Determine the [X, Y] coordinate at the center of the cell enclosing the given text.  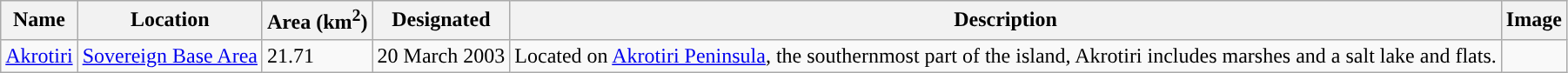
Location [170, 21]
Akrotiri [39, 56]
Name [39, 21]
Image [1533, 21]
Description [1006, 21]
Located on Akrotiri Peninsula, the southernmost part of the island, Akrotiri includes marshes and a salt lake and flats. [1006, 56]
21.71 [317, 56]
20 March 2003 [441, 56]
Designated [441, 21]
Sovereign Base Area [170, 56]
Area (km2) [317, 21]
